Pinpoint the cell where the given text exists, returning its [X, Y] midpoint coordinate. 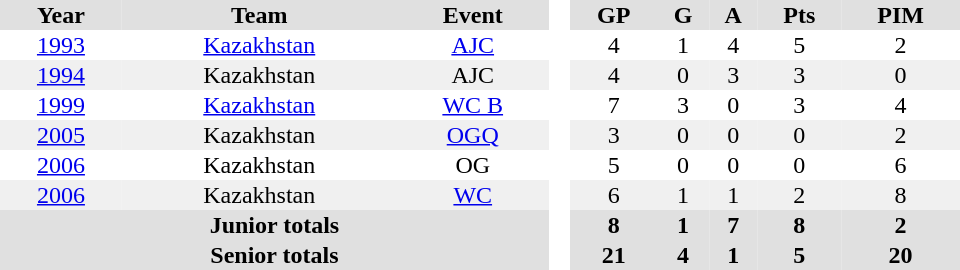
OG [473, 165]
Senior totals [274, 255]
Event [473, 15]
Year [61, 15]
21 [614, 255]
2005 [61, 135]
1999 [61, 105]
WC [473, 195]
Junior totals [274, 225]
PIM [900, 15]
WC B [473, 105]
GP [614, 15]
20 [900, 255]
1994 [61, 75]
Pts [800, 15]
Team [260, 15]
G [683, 15]
A [734, 15]
OGQ [473, 135]
1993 [61, 45]
